Output the [x, y] coordinate of the center of the cell containing the given text.  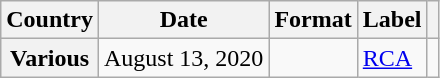
Date [183, 20]
RCA [392, 58]
Country [50, 20]
Various [50, 58]
Label [392, 20]
August 13, 2020 [183, 58]
Format [313, 20]
